Provide the (x, y) coordinate of the cell's center where the given text is located.  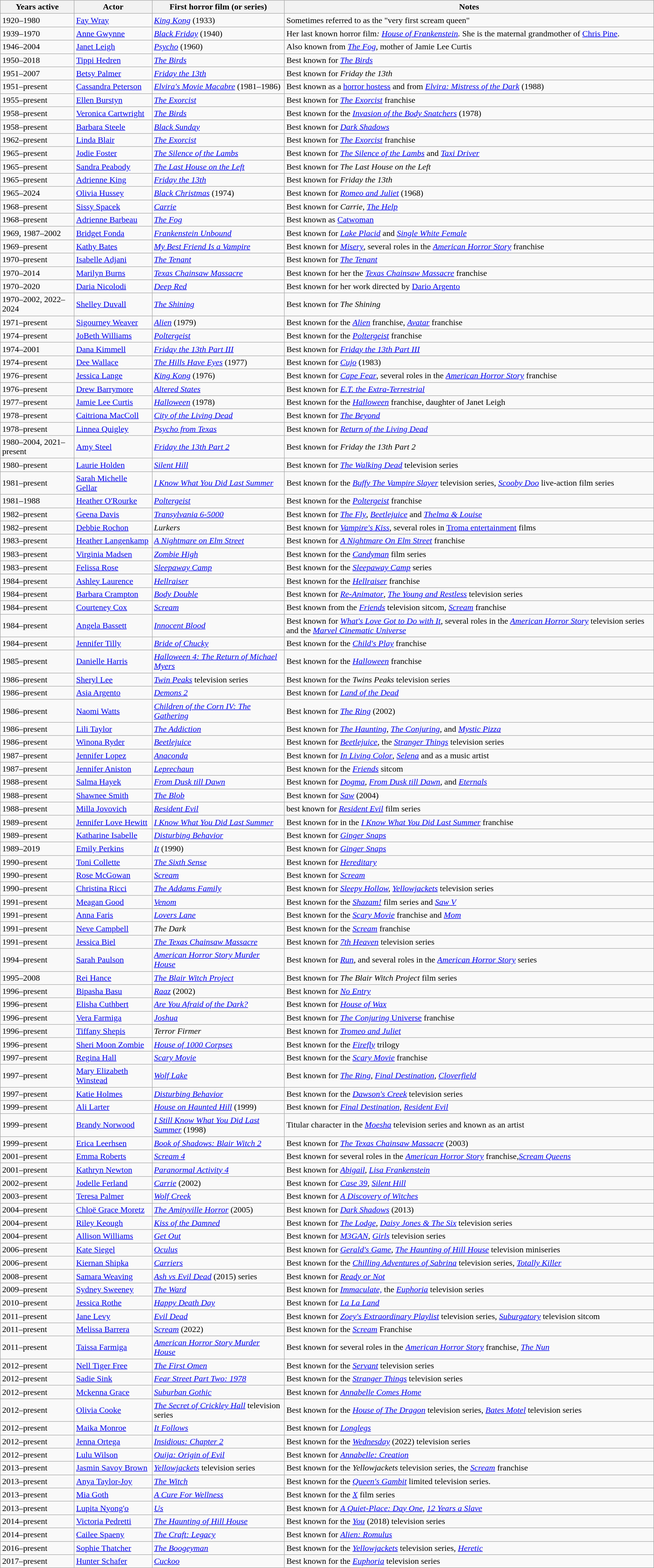
Best known as Catwoman (469, 220)
Best known for Sleepy Hollow, Yellowjackets television series (469, 889)
Us (218, 1508)
Melissa Barrera (113, 1330)
Olivia Hussey (113, 193)
2009–present (37, 1289)
1955–present (37, 100)
The Sixth Sense (218, 862)
Best known for Misery, several roles in the American Horror Story franchise (469, 246)
From Dusk till Dawn (218, 782)
Best known for the Scary Movie franchise and Mom (469, 915)
Laurie Holden (113, 465)
Neve Campbell (113, 929)
Best known for Friday the 13th Part 2 (469, 447)
Best known for the Buffy The Vampire Slayer television series, Scooby Doo live-action film series (469, 483)
Chloë Grace Moretz (113, 1210)
Best known for Carrie, The Help (469, 207)
1971–present (37, 322)
Altered States (218, 389)
The Ward (218, 1289)
Best known for the Child's Play franchise (469, 644)
Anne Gwynne (113, 34)
1974–2001 (37, 349)
Winona Ryder (113, 742)
Lovers Lane (218, 915)
Resident Evil (218, 809)
Samara Weaving (113, 1276)
Katharine Isabelle (113, 835)
Best known for Scream (469, 875)
Lulu Wilson (113, 1455)
Best known for Alien: Romulus (469, 1534)
Best known as a horror hostess and from Elvira: Mistress of the Dark (1988) (469, 87)
Sophie Thatcher (113, 1548)
Best known for No Entry (469, 991)
Felissa Rose (113, 567)
Best known for Abigail, Lisa Frankenstein (469, 1170)
Sandra Peabody (113, 167)
Body Double (218, 594)
The Hills Have Eyes (1977) (218, 362)
Best known for the House of The Dragon television series, Bates Motel television series (469, 1410)
1962–present (37, 140)
Best known for several roles in the American Horror Story franchise,Scream Queens (469, 1157)
Lurkers (218, 528)
Elvira's Movie Macabre (1981–1986) (218, 87)
Barbara Steele (113, 127)
The Craft: Legacy (218, 1534)
Erica Leerhsen (113, 1143)
Best known for Hereditary (469, 862)
Oculus (218, 1250)
1920–1980 (37, 20)
Best known for What's Love Got to Do with It, several roles in the American Horror Story television series and the Marvel Cinematic Universe (469, 625)
Best known for The Silence of the Lambs and Taxi Driver (469, 153)
Ellen Burstyn (113, 100)
Halloween 4: The Return of Michael Myers (218, 661)
Best known for A Nightmare On Elm Street franchise (469, 541)
Betsy Palmer (113, 73)
House on Haunted Hill (1999) (218, 1107)
JoBeth Williams (113, 336)
Isabelle Adjani (113, 260)
1951–2007 (37, 73)
Sheryl Lee (113, 680)
Best known for Cape Fear, several roles in the American Horror Story franchise (469, 375)
Leprechaun (218, 769)
Best known for A Discovery of Witches (469, 1196)
Friday the 13th Part III (218, 349)
Best known for the Hellraiser franchise (469, 581)
Zombie High (218, 554)
Best known for Friday the 13th Part III (469, 349)
Daria Nicolodi (113, 286)
Demons 2 (218, 693)
Frankenstein Unbound (218, 233)
Best known for The Fly, Beetlejuice and Thelma & Louise (469, 514)
1980–present (37, 465)
Best known for the You (2018) television series (469, 1521)
1965–2024 (37, 193)
2002–present (37, 1183)
Are You Afraid of the Dark? (218, 1004)
Toni Collette (113, 862)
Tippi Hedren (113, 60)
best known for Resident Evil film series (469, 809)
Rose McGowan (113, 875)
The Shining (218, 304)
1981–present (37, 483)
Vera Farmiga (113, 1018)
1969–present (37, 246)
Sheri Moon Zombie (113, 1044)
Psycho (1960) (218, 47)
The Blair Witch Project (218, 978)
The Silence of the Lambs (218, 153)
Black Friday (1940) (218, 34)
Scary Movie (218, 1058)
Shelley Duvall (113, 304)
Sometimes referred to as the "very first scream queen" (469, 20)
Veronica Cartwright (113, 113)
Best known for The Lodge, Daisy Jones & The Six television series (469, 1223)
Best known for The Ring, Final Destination, Cloverfield (469, 1075)
Riley Keough (113, 1223)
1989–2019 (37, 849)
The Tenant (218, 260)
Best known for in the I Know What You Did Last Summer franchise (469, 822)
Jennifer Aniston (113, 769)
Angela Bassett (113, 625)
1950–2018 (37, 60)
Best known for the Scary Movie franchise (469, 1058)
Best known for Lake Placid and Single White Female (469, 233)
Kate Siegel (113, 1250)
Best known for the X film series (469, 1495)
Psycho from Texas (218, 429)
Best known for La La Land (469, 1303)
The Boogeyman (218, 1548)
Best known for The Beyond (469, 416)
The Texas Chainsaw Massacre (218, 942)
Best known for The Conjuring Universe franchise (469, 1018)
Best known for Tromeo and Juliet (469, 1031)
The Fog (218, 220)
Happy Death Day (218, 1303)
Best known for her the Texas Chainsaw Massacre franchise (469, 273)
Wolf Lake (218, 1075)
Beetlejuice (218, 742)
First horror film (or series) (218, 7)
Best known for Cujo (1983) (469, 362)
Black Sunday (218, 127)
Cailee Spaeny (113, 1534)
King Kong (1933) (218, 20)
Best known for the Sleepaway Camp series (469, 567)
1970–2002, 2022–2024 (37, 304)
A Cure For Wellness (218, 1495)
Janet Leigh (113, 47)
Best known for the Wednesday (2022) television series (469, 1441)
Sigourney Weaver (113, 322)
Best known for the Halloween franchise, daughter of Janet Leigh (469, 402)
Sarah Michelle Gellar (113, 483)
Titular character in the Moesha television series and known as an artist (469, 1125)
Best known for Zoey's Extraordinary Playlist television series, Suburgatory television sitcom (469, 1316)
Carrie (218, 207)
My Best Friend Is a Vampire (218, 246)
Best known for the Dawson's Creek television series (469, 1094)
Best known for E.T. the Extra-Terrestrial (469, 389)
Best known for the Friends sitcom (469, 769)
Best known for the Yellowjackets television series, Heretic (469, 1548)
Jamie Lee Curtis (113, 402)
It Follows (218, 1428)
Best known for the Candyman film series (469, 554)
1985–present (37, 661)
Best known for The Haunting, The Conjuring, and Mystic Pizza (469, 729)
Best known for The Birds (469, 60)
Alien (1979) (218, 322)
2017–present (37, 1561)
Friday the 13th Part 2 (218, 447)
Best known for Run, and several roles in the American Horror Story series (469, 960)
Notes (469, 7)
1939–1970 (37, 34)
1980–2004, 2021–present (37, 447)
Raaz (2002) (218, 991)
1946–2004 (37, 47)
Paranormal Activity 4 (218, 1170)
Also known from The Fog, mother of Jamie Lee Curtis (469, 47)
Kathryn Newton (113, 1170)
1969, 1987–2002 (37, 233)
King Kong (1976) (218, 375)
Best known for Annabelle: Creation (469, 1455)
Olivia Cooke (113, 1410)
The Secret of Crickley Hall television series (218, 1410)
Allison Williams (113, 1236)
It (1990) (218, 849)
Kiernan Shipka (113, 1263)
Best known for Case 39, Silent Hill (469, 1183)
Dee Wallace (113, 362)
Anna Faris (113, 915)
2003–present (37, 1196)
Fear Street Part Two: 1978 (218, 1379)
Mary Elizabeth Winstead (113, 1075)
Lili Taylor (113, 729)
Children of the Corn IV: The Gathering (218, 711)
Wolf Creek (218, 1196)
Shawnee Smith (113, 795)
Actor (113, 7)
Venom (218, 902)
The Haunting of Hill House (218, 1521)
Best known for Dark Shadows (2013) (469, 1210)
Scream 4 (218, 1157)
The First Omen (218, 1366)
The Amityville Horror (2005) (218, 1210)
Best known for several roles in the American Horror Story franchise, The Nun (469, 1347)
Heather O'Rourke (113, 501)
2010–present (37, 1303)
Cuckoo (218, 1561)
Ouija: Origin of Evil (218, 1455)
Courteney Cox (113, 607)
Jodelle Ferland (113, 1183)
Amy Steel (113, 447)
Innocent Blood (218, 625)
Best known for The Walking Dead television series (469, 465)
Best known for House of Wax (469, 1004)
2008–present (37, 1276)
Sydney Sweeney (113, 1289)
Jenna Ortega (113, 1441)
Geena Davis (113, 514)
Jasmin Savoy Brown (113, 1468)
Anaconda (218, 756)
Best known for the Halloween franchise (469, 661)
Victoria Pedretti (113, 1521)
Silent Hill (218, 465)
Jessica Lange (113, 375)
The Witch (218, 1481)
Brandy Norwood (113, 1125)
Naomi Watts (113, 711)
Book of Shadows: Blair Witch 2 (218, 1143)
Best known for Longlegs (469, 1428)
Best known for The Texas Chainsaw Massacre (2003) (469, 1143)
Dana Kimmell (113, 349)
Katie Holmes (113, 1094)
Bipasha Basu (113, 991)
Best known for The Ring (2002) (469, 711)
Get Out (218, 1236)
City of the Living Dead (218, 416)
Best known for In Living Color, Selena and as a music artist (469, 756)
Anya Taylor-Joy (113, 1481)
Adrienne Barbeau (113, 220)
Milla Jovovich (113, 809)
Marilyn Burns (113, 273)
Deep Red (218, 286)
Lupita Nyong'o (113, 1508)
1970–2014 (37, 273)
Jodie Foster (113, 153)
Best known for Ready or Not (469, 1276)
Sleepaway Camp (218, 567)
Heather Langenkamp (113, 541)
Best known for the Queen's Gambit limited television series. (469, 1481)
Best known for M3GAN, Girls television series (469, 1236)
The Last House on the Left (218, 167)
Linnea Quigley (113, 429)
Best known for The Shining (469, 304)
Linda Blair (113, 140)
Best known for Dark Shadows (469, 127)
Asia Argento (113, 693)
Caitriona MacColl (113, 416)
Regina Hall (113, 1058)
Best known for 7th Heaven television series (469, 942)
The Addams Family (218, 889)
Best known for The Blair Witch Project film series (469, 978)
Ash vs Evil Dead (2015) series (218, 1276)
Texas Chainsaw Massacre (218, 273)
Best known for The Tenant (469, 260)
Twin Peaks television series (218, 680)
Best known for Beetlejuice, the Stranger Things television series (469, 742)
1970–present (37, 260)
Best known for the Shazam! film series and Saw V (469, 902)
Best known for the Invasion of the Body Snatchers (1978) (469, 113)
1994–present (37, 960)
Best known for Romeo and Juliet (1968) (469, 193)
House of 1000 Corpses (218, 1044)
Carriers (218, 1263)
Best known for Final Destination, Resident Evil (469, 1107)
Elisha Cuthbert (113, 1004)
Best known for Return of the Living Dead (469, 429)
Carrie (2002) (218, 1183)
Best known for the Scream Franchise (469, 1330)
Ashley Laurence (113, 581)
Jennifer Lopez (113, 756)
The Addiction (218, 729)
Mckenna Grace (113, 1392)
Suburban Gothic (218, 1392)
Best known for the Servant television series (469, 1366)
Ali Larter (113, 1107)
Emily Perkins (113, 849)
Taissa Farmiga (113, 1347)
Meagan Good (113, 902)
Barbara Crampton (113, 594)
The Blob (218, 795)
Evil Dead (218, 1316)
Adrienne King (113, 180)
1981–1988 (37, 501)
2016–present (37, 1548)
Drew Barrymore (113, 389)
Best known for Re-Animator, The Young and Restless television series (469, 594)
Bridget Fonda (113, 233)
Debbie Rochon (113, 528)
The Dark (218, 929)
Best known for her work directed by Dario Argento (469, 286)
Fay Wray (113, 20)
Virginia Madsen (113, 554)
Jennifer Love Hewitt (113, 822)
Bride of Chucky (218, 644)
Best known for A Quiet-Place: Day One, 12 Years a Slave (469, 1508)
Teresa Palmer (113, 1196)
Jessica Rothe (113, 1303)
Jane Levy (113, 1316)
Kathy Bates (113, 246)
1970–2020 (37, 286)
Best known for the Firefly trilogy (469, 1044)
Sissy Spacek (113, 207)
Sarah Paulson (113, 960)
Danielle Harris (113, 661)
Halloween (1978) (218, 402)
Best known for Land of the Dead (469, 693)
Best known for Saw (2004) (469, 795)
A Nightmare on Elm Street (218, 541)
Years active (37, 7)
Best known for the Stranger Things television series (469, 1379)
Scream (2022) (218, 1330)
Nell Tiger Free (113, 1366)
Cassandra Peterson (113, 87)
Best known for the Scream franchise (469, 929)
Christina Ricci (113, 889)
Tiffany Shepis (113, 1031)
Terror Firmer (218, 1031)
Emma Roberts (113, 1157)
Black Christmas (1974) (218, 193)
Jessica Biel (113, 942)
Best known from the Friends television sitcom, Scream franchise (469, 607)
Best known for Immaculate, the Euphoria television series (469, 1289)
Mia Goth (113, 1495)
Yellowjackets television series (218, 1468)
Joshua (218, 1018)
I Still Know What You Did Last Summer (1998) (218, 1125)
Best known for the Alien franchise, Avatar franchise (469, 322)
Salma Hayek (113, 782)
Jennifer Tilly (113, 644)
1951–present (37, 87)
Best known for Dogma, From Dusk till Dawn, and Eternals (469, 782)
Best known for Annabelle Comes Home (469, 1392)
Best known for The Last House on the Left (469, 167)
1977–present (37, 402)
Best known for the Chilling Adventures of Sabrina television series, Totally Killer (469, 1263)
Sadie Sink (113, 1379)
Best known for the Yellowjackets television series, the Scream franchise (469, 1468)
Rei Hance (113, 978)
Kiss of the Damned (218, 1223)
Best known for the Euphoria television series (469, 1561)
1995–2008 (37, 978)
Insidious: Chapter 2 (218, 1441)
Transylvania 6-5000 (218, 514)
Hunter Schafer (113, 1561)
Her last known horror film: House of Frankenstein. She is the maternal grandmother of Chris Pine. (469, 34)
Best known for the Twins Peaks television series (469, 680)
Best known for Vampire's Kiss, several roles in Troma entertainment films (469, 528)
Best known for Gerald's Game, The Haunting of Hill House television miniseries (469, 1250)
Maika Monroe (113, 1428)
Hellraiser (218, 581)
